For the text-containing cell, return its midpoint in [x, y] coordinate format. 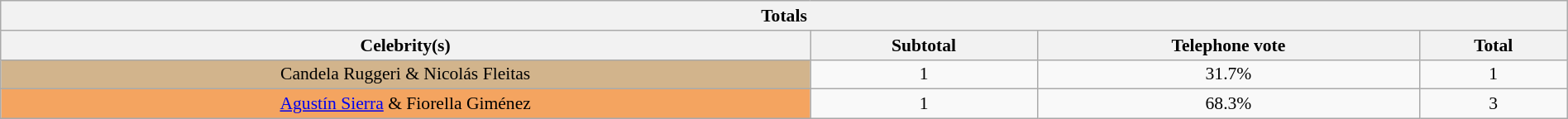
Candela Ruggeri & Nicolás Fleitas [405, 74]
31.7% [1229, 74]
Celebrity(s) [405, 45]
3 [1494, 104]
Telephone vote [1229, 45]
Subtotal [925, 45]
Totals [784, 16]
Agustín Sierra & Fiorella Giménez [405, 104]
Total [1494, 45]
68.3% [1229, 104]
